Provide the [x, y] coordinate of the cell's center where the given text is located.  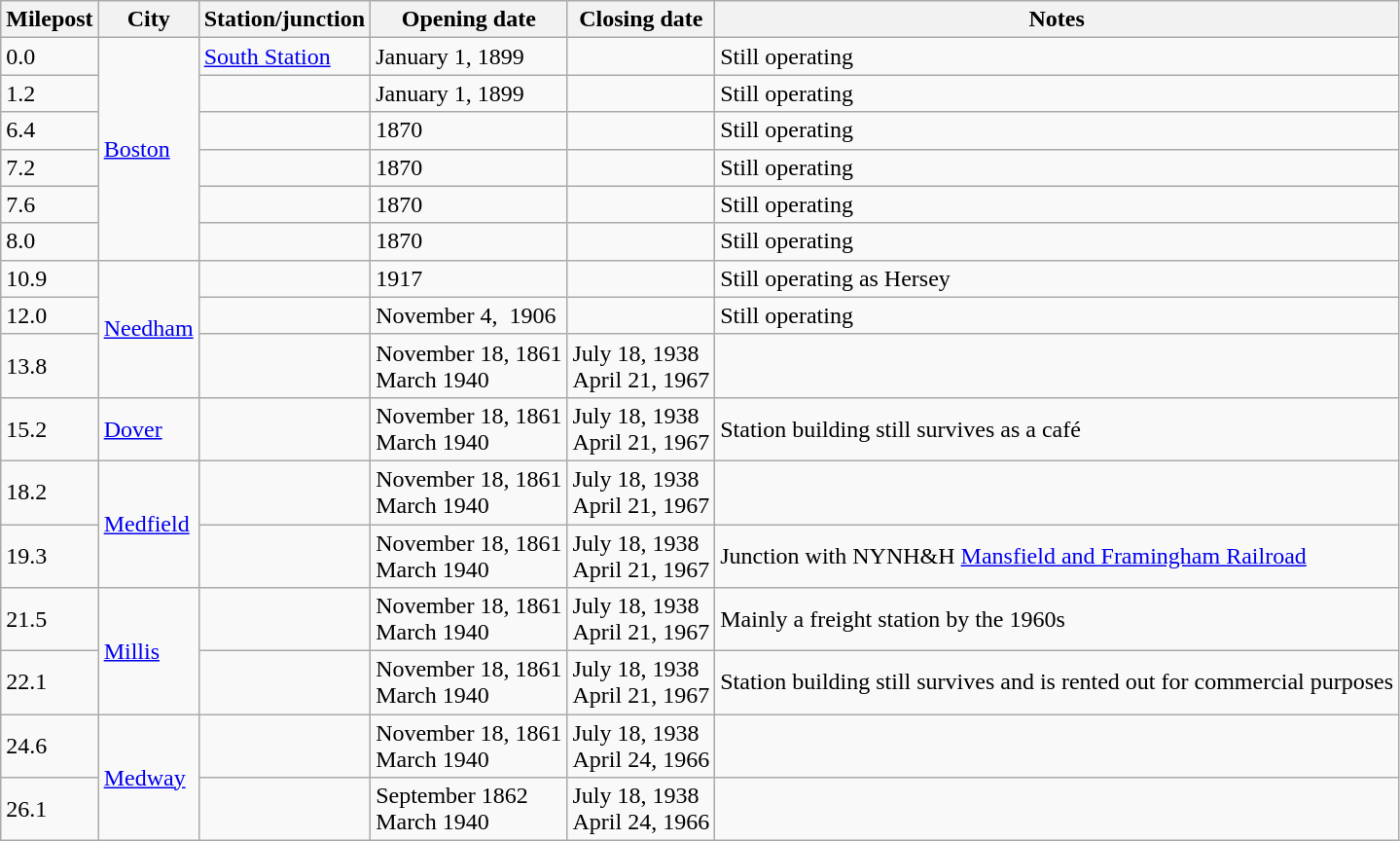
City [148, 19]
12.0 [50, 315]
Junction with NYNH&H Mansfield and Framingham Railroad [1057, 555]
September 1862March 1940 [469, 810]
Medfield [148, 524]
Milepost [50, 19]
Still operating as Hersey [1057, 278]
19.3 [50, 555]
Mainly a freight station by the 1960s [1057, 619]
Station building still survives as a café [1057, 428]
7.2 [50, 167]
Millis [148, 651]
15.2 [50, 428]
18.2 [50, 493]
21.5 [50, 619]
Station building still survives and is rented out for commercial purposes [1057, 683]
13.8 [50, 366]
1.2 [50, 93]
6.4 [50, 130]
Dover [148, 428]
0.0 [50, 56]
Closing date [641, 19]
22.1 [50, 683]
November 4, 1906 [469, 315]
Notes [1057, 19]
24.6 [50, 746]
10.9 [50, 278]
26.1 [50, 810]
Opening date [469, 19]
Medway [148, 778]
Needham [148, 329]
Station/junction [284, 19]
South Station [284, 56]
7.6 [50, 204]
1917 [469, 278]
8.0 [50, 241]
Boston [148, 149]
